Search for the cell housing the specified text and yield its (X, Y) center coordinate. 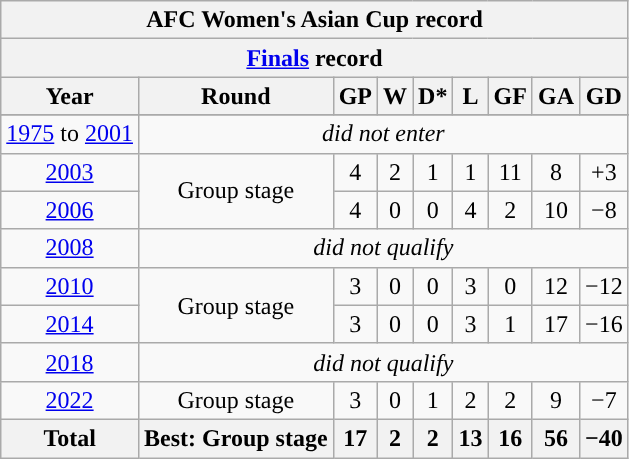
56 (556, 438)
2018 (70, 362)
−12 (604, 286)
2022 (70, 400)
11 (510, 172)
8 (556, 172)
GF (510, 96)
−40 (604, 438)
16 (510, 438)
−7 (604, 400)
12 (556, 286)
10 (556, 210)
GD (604, 96)
2006 (70, 210)
9 (556, 400)
2008 (70, 248)
did not enter (383, 134)
1975 to 2001 (70, 134)
−16 (604, 324)
2003 (70, 172)
13 (470, 438)
Year (70, 96)
+3 (604, 172)
AFC Women's Asian Cup record (314, 20)
Finals record (314, 58)
−8 (604, 210)
Total (70, 438)
W (396, 96)
GP (355, 96)
2014 (70, 324)
D* (433, 96)
2010 (70, 286)
GA (556, 96)
Round (236, 96)
Best: Group stage (236, 438)
L (470, 96)
